Output the (x, y) coordinate of the center of the cell containing the given text.  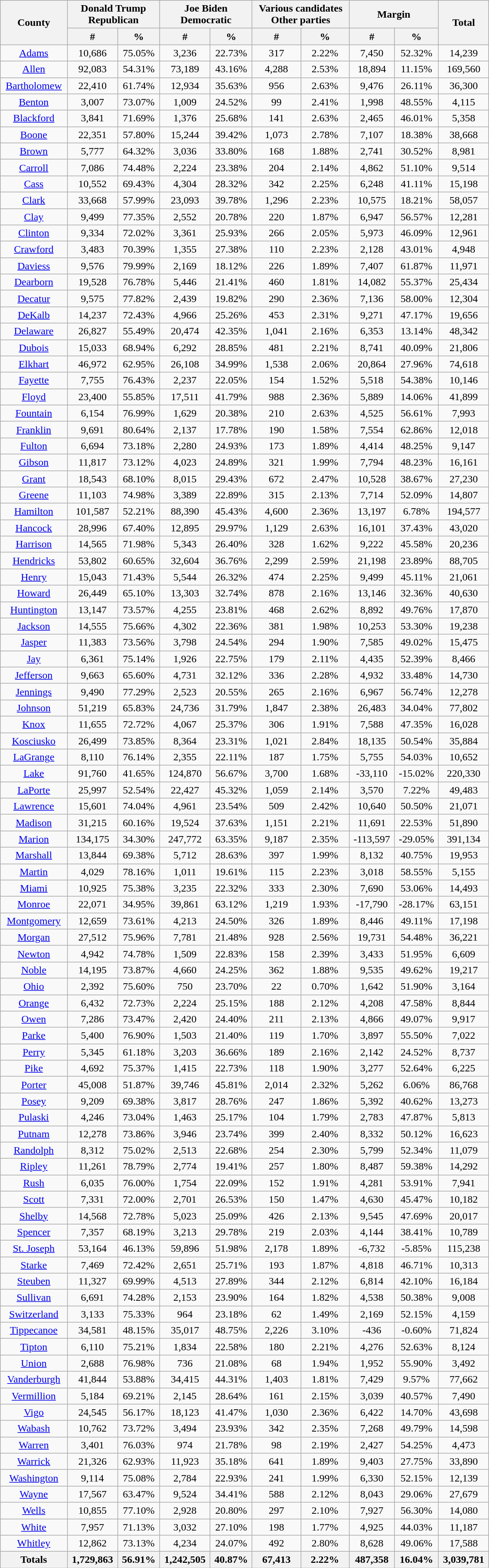
19,953 (464, 855)
75.33% (139, 1314)
50.50% (416, 806)
Blackford (34, 118)
-15.02% (416, 774)
4,942 (92, 954)
11,079 (464, 1150)
4,866 (372, 1019)
3,841 (92, 118)
8,628 (372, 1543)
10,146 (464, 380)
15,043 (92, 577)
19,656 (464, 315)
56.17% (139, 1412)
1,729,863 (92, 1560)
20.80% (231, 1510)
750 (185, 986)
9,476 (372, 86)
57.80% (139, 135)
24.93% (231, 446)
6,691 (92, 1298)
63.35% (231, 839)
55.49% (139, 331)
91,760 (92, 774)
Scott (34, 1199)
27,512 (92, 937)
4,731 (185, 675)
51,219 (92, 708)
72.02% (139, 233)
Pike (34, 1068)
73.56% (139, 642)
2,128 (372, 250)
1,376 (185, 118)
10,686 (92, 53)
2.39% (325, 954)
3,032 (185, 1527)
73,189 (185, 69)
14,195 (92, 970)
1,151 (276, 823)
Fayette (34, 380)
Franklin (34, 429)
321 (276, 462)
4,818 (372, 1265)
74.28% (139, 1298)
Clay (34, 216)
254 (276, 1150)
509 (276, 806)
7,927 (372, 1510)
24.25% (231, 970)
22.75% (231, 659)
Orange (34, 1003)
1,834 (185, 1347)
55.37% (416, 282)
19.82% (231, 299)
187 (276, 757)
73.57% (139, 610)
7,490 (464, 1396)
6,609 (464, 954)
22.89% (231, 495)
2,014 (276, 1085)
1.86% (325, 1101)
27.96% (416, 364)
13,273 (464, 1101)
Knox (34, 724)
73.47% (139, 1019)
1.47% (325, 1199)
19,238 (464, 626)
Allen (34, 69)
Total (464, 22)
5,343 (185, 544)
4,948 (464, 250)
46.13% (139, 1248)
7,781 (185, 937)
2.32% (325, 1085)
179 (276, 659)
6,110 (92, 1347)
2,774 (185, 1167)
19,528 (92, 282)
Parke (34, 1036)
1,059 (276, 790)
56.74% (416, 691)
77.29% (139, 691)
460 (276, 282)
County (34, 22)
20.55% (231, 691)
6,422 (372, 1412)
336 (276, 675)
Posey (34, 1101)
18.21% (416, 200)
5,262 (372, 1085)
5,446 (185, 282)
53,164 (92, 1248)
3.10% (325, 1330)
4,288 (276, 69)
1.82% (325, 1298)
Vigo (34, 1412)
65.83% (139, 708)
73.12% (139, 462)
168 (276, 151)
6.06% (416, 1085)
Porter (34, 1085)
75.21% (139, 1347)
Martin (34, 872)
47.69% (416, 1216)
2,513 (185, 1150)
73.87% (139, 970)
Greene (34, 495)
73.72% (139, 1429)
3,817 (185, 1101)
99 (276, 102)
76.14% (139, 757)
Jasper (34, 642)
2,280 (185, 446)
3,164 (464, 986)
46.09% (416, 233)
34.41% (231, 1494)
2,928 (185, 1510)
75.38% (139, 888)
6,361 (92, 659)
1,754 (185, 1183)
10,762 (92, 1429)
24,545 (92, 1412)
62.93% (139, 1461)
306 (276, 724)
317 (276, 53)
10,925 (92, 888)
72.00% (139, 1199)
219 (276, 1232)
74.48% (139, 167)
4,067 (185, 724)
16,101 (372, 528)
-436 (372, 1330)
14,080 (464, 1510)
1.58% (325, 429)
2.38% (325, 708)
11,261 (92, 1167)
6,432 (92, 1003)
Montgomery (34, 921)
17.78% (231, 429)
73.04% (139, 1117)
Carroll (34, 167)
22.53% (416, 823)
26,499 (92, 741)
188 (276, 1003)
1,463 (185, 1117)
20.78% (231, 216)
Ripley (34, 1167)
61.87% (416, 266)
26,827 (92, 331)
65.60% (139, 675)
19.41% (231, 1167)
21.40% (231, 1036)
47.35% (416, 724)
101,587 (92, 512)
Kosciusko (34, 741)
5,777 (92, 151)
3,700 (276, 774)
11,655 (92, 724)
Adams (34, 53)
56.91% (139, 1560)
3,361 (185, 233)
1,642 (372, 986)
33.80% (231, 151)
193 (276, 1265)
2,783 (372, 1117)
1,041 (276, 331)
2.42% (325, 806)
63,151 (464, 904)
21.41% (231, 282)
45.81% (231, 1085)
7,429 (372, 1380)
6,292 (185, 348)
21,326 (92, 1461)
98 (276, 1445)
73.07% (139, 102)
Morgan (34, 937)
158 (276, 954)
25.93% (231, 233)
40.57% (416, 1396)
68.19% (139, 1232)
Jefferson (34, 675)
Madison (34, 823)
4,023 (185, 462)
11,383 (92, 642)
74.98% (139, 495)
Washington (34, 1478)
32.12% (231, 675)
Various candidatesOther parties (300, 15)
65.10% (139, 593)
45.11% (416, 577)
9,271 (372, 315)
15,601 (92, 806)
2.80% (325, 1543)
9,535 (372, 970)
52.54% (139, 790)
4,538 (372, 1298)
1,503 (185, 1036)
20,236 (464, 544)
5,184 (92, 1396)
4,159 (464, 1314)
2.28% (325, 675)
52.63% (416, 1347)
4,966 (185, 315)
41.79% (231, 397)
Joe BidenDemocratic (206, 15)
48.75% (231, 1330)
2,299 (276, 561)
20,864 (372, 364)
Putnam (34, 1134)
43.01% (416, 250)
79.99% (139, 266)
5,400 (92, 1036)
9,008 (464, 1298)
3,007 (92, 102)
Tipton (34, 1347)
14.06% (416, 397)
75.02% (139, 1150)
52.34% (416, 1150)
Henry (34, 577)
1.80% (325, 1167)
154 (276, 380)
210 (276, 413)
2,142 (372, 1052)
40.87% (231, 1560)
Vermillion (34, 1396)
76.90% (139, 1036)
362 (276, 970)
5,392 (372, 1101)
211 (276, 1019)
LaGrange (34, 757)
220 (276, 216)
35.63% (231, 86)
Rush (34, 1183)
56.30% (416, 1510)
Vanderburgh (34, 1380)
23.54% (231, 806)
4,961 (185, 806)
Howard (34, 593)
9,576 (92, 266)
75.05% (139, 53)
964 (185, 1314)
344 (276, 1281)
21,071 (464, 806)
3,401 (92, 1445)
34,581 (92, 1330)
426 (276, 1216)
23,400 (92, 397)
23.93% (231, 1429)
9,334 (92, 233)
72.43% (139, 315)
22.58% (231, 1347)
115 (276, 872)
4,925 (372, 1527)
3,494 (185, 1429)
13,197 (372, 512)
22 (276, 986)
Spencer (34, 1232)
39,861 (185, 904)
60.65% (139, 561)
-28.17% (416, 904)
2.40% (325, 1134)
1,629 (185, 413)
Newton (34, 954)
44.03% (416, 1527)
40.75% (416, 855)
8,332 (372, 1134)
5,712 (185, 855)
13,303 (185, 593)
6,330 (372, 1478)
23.81% (231, 610)
6,225 (464, 1068)
70.39% (139, 250)
26.40% (231, 544)
68 (276, 1363)
78.79% (139, 1167)
1,030 (276, 1412)
1,219 (276, 904)
10,789 (464, 1232)
4,246 (92, 1117)
73.85% (139, 741)
22.11% (231, 757)
190 (276, 429)
4,302 (185, 626)
32.74% (231, 593)
36,300 (464, 86)
2,701 (185, 1199)
8,446 (372, 921)
74.04% (139, 806)
30.52% (416, 151)
10,640 (372, 806)
75.66% (139, 626)
73.86% (139, 1134)
Crawford (34, 250)
11,327 (92, 1281)
40.62% (416, 1101)
115,238 (464, 1248)
25.26% (231, 315)
Tippecanoe (34, 1330)
53,802 (92, 561)
1,021 (276, 741)
8,466 (464, 659)
10,253 (372, 626)
54.48% (416, 937)
29.78% (231, 1232)
54.38% (416, 380)
28.63% (231, 855)
1.49% (325, 1314)
19,524 (185, 823)
3,483 (92, 250)
45.32% (231, 790)
Marion (34, 839)
4,234 (185, 1543)
7,957 (92, 1527)
2,523 (185, 691)
75.37% (139, 1068)
169,560 (464, 69)
46,972 (92, 364)
56.67% (231, 774)
11,971 (464, 266)
56.61% (416, 413)
2.41% (325, 102)
14,807 (464, 495)
9,663 (92, 675)
7.22% (416, 790)
Boone (34, 135)
4,304 (185, 184)
Wells (34, 1510)
9,209 (92, 1101)
40.09% (416, 348)
71.98% (139, 544)
22,351 (92, 135)
5,345 (92, 1052)
9,147 (464, 446)
3,203 (185, 1052)
2,420 (185, 1019)
4,213 (185, 921)
77.10% (139, 1510)
55.85% (139, 397)
67.40% (139, 528)
5,755 (372, 757)
22.68% (231, 1150)
Pulaski (34, 1117)
7,136 (372, 299)
4,473 (464, 1445)
51.98% (231, 1248)
10,575 (372, 200)
28.64% (231, 1396)
29.43% (231, 479)
6,947 (372, 216)
247 (276, 1101)
41,844 (92, 1380)
26,449 (92, 593)
59.38% (416, 1167)
40,630 (464, 593)
76.99% (139, 413)
Fountain (34, 413)
23.74% (231, 1134)
3,133 (92, 1314)
Ohio (34, 986)
4,144 (372, 1232)
Marshall (34, 855)
2.84% (325, 741)
4,600 (276, 512)
7,450 (372, 53)
28.76% (231, 1101)
-113,597 (372, 839)
4,435 (372, 659)
8,737 (464, 1052)
5,358 (464, 118)
14,565 (92, 544)
7,407 (372, 266)
9,114 (92, 1478)
12,961 (464, 233)
1,998 (372, 102)
9,524 (185, 1494)
12,895 (185, 528)
4,281 (372, 1183)
2,392 (92, 986)
194,577 (464, 512)
Warren (34, 1445)
27.89% (231, 1281)
25,434 (464, 282)
468 (276, 610)
16,623 (464, 1134)
381 (276, 626)
22.83% (231, 954)
75.08% (139, 1478)
55.50% (416, 1036)
Cass (34, 184)
73.18% (139, 446)
51.87% (139, 1085)
Jay (34, 659)
19,217 (464, 970)
13,146 (372, 593)
52.39% (416, 659)
9,917 (464, 1019)
141 (276, 118)
16,184 (464, 1281)
26,108 (185, 364)
34.04% (416, 708)
22.05% (231, 380)
1,538 (276, 364)
1.62% (325, 544)
25.15% (231, 1003)
23.89% (416, 561)
76.43% (139, 380)
72.78% (139, 1216)
198 (276, 1527)
9,187 (276, 839)
47.17% (416, 315)
3,389 (185, 495)
14,555 (92, 626)
12,304 (464, 299)
21,198 (372, 561)
24.89% (231, 462)
76.00% (139, 1183)
Hendricks (34, 561)
Union (34, 1363)
37.43% (416, 528)
315 (276, 495)
50.54% (416, 741)
23.70% (231, 986)
72.73% (139, 1003)
43,020 (464, 528)
8,487 (372, 1167)
43.16% (231, 69)
1,847 (276, 708)
34.30% (139, 839)
22,427 (185, 790)
173 (276, 446)
17,511 (185, 397)
52.32% (416, 53)
8,110 (92, 757)
Decatur (34, 299)
7,107 (372, 135)
2.56% (325, 937)
49.07% (416, 1019)
76.78% (139, 282)
35.18% (231, 1461)
2,552 (185, 216)
3,213 (185, 1232)
Gibson (34, 462)
-33,110 (372, 774)
2,145 (185, 1396)
56.57% (416, 216)
2.19% (325, 1445)
2.62% (325, 610)
1,952 (372, 1363)
75.60% (139, 986)
74,618 (464, 364)
14,082 (372, 282)
Clinton (34, 233)
92,083 (92, 69)
1.79% (325, 1117)
7,331 (92, 1199)
Fulton (34, 446)
474 (276, 577)
16.04% (416, 1560)
21.08% (231, 1363)
17,870 (464, 610)
3,946 (185, 1134)
21.48% (231, 937)
2.47% (325, 479)
220,330 (464, 774)
3,570 (372, 790)
5,023 (185, 1216)
41.11% (416, 184)
453 (276, 315)
2,427 (372, 1445)
27.38% (231, 250)
49.06% (416, 1543)
33,890 (464, 1461)
49.79% (416, 1429)
5,813 (464, 1117)
45.43% (231, 512)
37.63% (231, 823)
3,018 (372, 872)
4,862 (372, 167)
4,932 (372, 675)
1,011 (185, 872)
8,132 (372, 855)
21,806 (464, 348)
53.91% (416, 1183)
9,403 (372, 1461)
43,698 (464, 1412)
164 (276, 1298)
White (34, 1527)
672 (276, 479)
1,009 (185, 102)
75.96% (139, 937)
48.23% (416, 462)
23.90% (231, 1298)
2,178 (276, 1248)
104 (276, 1117)
64.32% (139, 151)
77,802 (464, 708)
28.32% (231, 184)
Noble (34, 970)
23.18% (231, 1314)
62.95% (139, 364)
2,651 (185, 1265)
266 (276, 233)
45,008 (92, 1085)
15,475 (464, 642)
2.78% (325, 135)
14,237 (92, 315)
1.70% (325, 1036)
Donald TrumpRepublican (114, 15)
Huntington (34, 610)
Delaware (34, 331)
19.61% (231, 872)
52.21% (139, 512)
14,493 (464, 888)
1,355 (185, 250)
8,043 (372, 1494)
53.88% (139, 1380)
54.03% (416, 757)
7,469 (92, 1265)
23,093 (185, 200)
Jennings (34, 691)
4,630 (372, 1199)
2,137 (185, 429)
71.43% (139, 577)
3,492 (464, 1363)
27,230 (464, 479)
14,730 (464, 675)
Wabash (34, 1429)
1.75% (325, 757)
52.64% (416, 1068)
3,798 (185, 642)
8,124 (464, 1347)
16,161 (464, 462)
3,236 (185, 53)
36.66% (231, 1052)
74.78% (139, 954)
27.75% (416, 1461)
7,086 (92, 167)
Lawrence (34, 806)
Totals (34, 1560)
6,353 (372, 331)
77.82% (139, 299)
49.02% (416, 642)
10,528 (372, 479)
27,679 (464, 1494)
63.12% (231, 904)
5,889 (372, 397)
297 (276, 1510)
257 (276, 1167)
7,585 (372, 642)
1.52% (325, 380)
55.90% (416, 1363)
6,035 (92, 1183)
39,746 (185, 1085)
1.93% (325, 904)
22.36% (231, 626)
29.06% (416, 1494)
2,226 (276, 1330)
8,981 (464, 151)
69.99% (139, 1281)
14,598 (464, 1429)
88,390 (185, 512)
Sullivan (34, 1298)
10,182 (464, 1199)
49,483 (464, 790)
5,155 (464, 872)
7,993 (464, 413)
77.35% (139, 216)
5,973 (372, 233)
6,814 (372, 1281)
18.12% (231, 266)
29.97% (231, 528)
110 (276, 250)
3,277 (372, 1068)
11,923 (185, 1461)
76.03% (139, 1445)
31.79% (231, 708)
51,890 (464, 823)
7,690 (372, 888)
58,057 (464, 200)
54.31% (139, 69)
53.30% (416, 626)
2.53% (325, 69)
481 (276, 348)
4,115 (464, 102)
2.10% (325, 1510)
2,741 (372, 151)
17,567 (92, 1494)
25.71% (231, 1265)
18,543 (92, 479)
45.58% (416, 544)
2.05% (325, 233)
61.18% (139, 1052)
38,668 (464, 135)
2,784 (185, 1478)
23.38% (231, 167)
641 (276, 1461)
St. Joseph (34, 1248)
391,134 (464, 839)
49.62% (416, 970)
22.32% (231, 888)
LaPorte (34, 790)
1.77% (325, 1527)
15,198 (464, 184)
39.42% (231, 135)
24,736 (185, 708)
15,033 (92, 348)
Miami (34, 888)
2,439 (185, 299)
8,364 (185, 741)
42.35% (231, 331)
63.47% (139, 1494)
9,691 (92, 429)
13,147 (92, 610)
3,235 (185, 888)
12,281 (464, 216)
18,894 (372, 69)
2.15% (325, 1396)
Brown (34, 151)
7,714 (372, 495)
24.07% (231, 1543)
7,357 (92, 1232)
75.14% (139, 659)
134,175 (92, 839)
Lake (34, 774)
1.68% (325, 774)
19,731 (372, 937)
46.01% (416, 118)
73.61% (139, 921)
Monroe (34, 904)
7,941 (464, 1183)
28,996 (92, 528)
3,039,781 (464, 1560)
11,817 (92, 462)
241 (276, 1478)
25.09% (231, 1216)
-6,732 (372, 1248)
34.99% (231, 364)
8,844 (464, 1003)
11,103 (92, 495)
204 (276, 167)
7,588 (372, 724)
44.31% (231, 1380)
48.55% (416, 102)
9,222 (372, 544)
35,017 (185, 1330)
73.13% (139, 1543)
2,355 (185, 757)
492 (276, 1543)
18,123 (185, 1412)
51.95% (416, 954)
-0.60% (416, 1330)
928 (276, 937)
12,139 (464, 1478)
20,474 (185, 331)
4,513 (185, 1281)
39.78% (231, 200)
3,433 (372, 954)
80.64% (139, 429)
265 (276, 691)
76.98% (139, 1363)
21,061 (464, 577)
88,705 (464, 561)
8,741 (372, 348)
Floyd (34, 397)
399 (276, 1134)
9,514 (464, 167)
124,870 (185, 774)
328 (276, 544)
10,552 (92, 184)
62 (276, 1314)
21.78% (231, 1445)
9,490 (92, 691)
48.25% (416, 446)
1,242,505 (185, 1560)
62.86% (416, 429)
17,198 (464, 921)
33,668 (92, 200)
34.95% (139, 904)
6,248 (372, 184)
5,544 (185, 577)
35,884 (464, 741)
4,029 (92, 872)
326 (276, 921)
1,509 (185, 954)
4,255 (185, 610)
9,575 (92, 299)
86,768 (464, 1085)
Margin (394, 15)
Starke (34, 1265)
290 (276, 299)
25.68% (231, 118)
878 (276, 593)
58.00% (416, 299)
69.21% (139, 1396)
Jackson (34, 626)
333 (276, 888)
57.99% (139, 200)
2.03% (325, 1232)
1,926 (185, 659)
3,039 (372, 1396)
-29.05% (416, 839)
180 (276, 1347)
61.74% (139, 86)
49.76% (416, 610)
189 (276, 1052)
23.31% (231, 741)
Dubois (34, 348)
26.11% (416, 86)
12,862 (92, 1543)
42.10% (416, 1281)
50.12% (416, 1134)
69.43% (139, 184)
DeKalb (34, 315)
41.47% (231, 1412)
Whitley (34, 1543)
54.25% (416, 1445)
2.59% (325, 561)
32,604 (185, 561)
41.65% (139, 774)
71.13% (139, 1527)
20.38% (231, 413)
4,208 (372, 1003)
11,691 (372, 823)
14,292 (464, 1167)
1,129 (276, 528)
71.69% (139, 118)
6,967 (372, 691)
28.85% (231, 348)
1.98% (325, 626)
Switzerland (34, 1314)
1,296 (276, 200)
2,688 (92, 1363)
10,855 (92, 1510)
38.41% (416, 1232)
36,221 (464, 937)
22.09% (231, 1183)
1,415 (185, 1068)
16,028 (464, 724)
3,897 (372, 1036)
226 (276, 266)
161 (276, 1396)
50.38% (416, 1298)
72.72% (139, 724)
31,215 (92, 823)
Benton (34, 102)
26,483 (372, 708)
72.42% (139, 1265)
4,276 (372, 1347)
67,413 (276, 1560)
Harrison (34, 544)
988 (276, 397)
47.87% (416, 1117)
12,934 (185, 86)
24.54% (231, 642)
9.57% (416, 1380)
7,268 (372, 1429)
71,824 (464, 1330)
27.10% (231, 1527)
Perry (34, 1052)
36.76% (231, 561)
Johnson (34, 708)
-17,790 (372, 904)
22.93% (231, 1478)
25.37% (231, 724)
7,794 (372, 462)
51.90% (416, 986)
Grant (34, 479)
49.11% (416, 921)
58.55% (416, 872)
8,015 (185, 479)
Hancock (34, 528)
78.16% (139, 872)
26.53% (231, 1199)
1.94% (325, 1363)
Warrick (34, 1461)
10,652 (464, 757)
-5.85% (416, 1248)
45.47% (416, 1199)
11.15% (416, 69)
118 (276, 1068)
956 (276, 86)
Elkhart (34, 364)
25.17% (231, 1117)
Steuben (34, 1281)
2,237 (185, 380)
9,545 (372, 1216)
4,414 (372, 446)
6.78% (416, 512)
150 (276, 1199)
974 (185, 1445)
25,997 (92, 790)
Clark (34, 200)
53.06% (416, 888)
46.71% (416, 1265)
2.06% (325, 364)
0.70% (325, 986)
14,239 (464, 53)
2.31% (325, 315)
13,844 (92, 855)
7,554 (372, 429)
7,286 (92, 1019)
4,692 (92, 1068)
48.15% (139, 1330)
14,568 (92, 1216)
48,342 (464, 331)
1,073 (276, 135)
59,896 (185, 1248)
11,187 (464, 1527)
15,244 (185, 135)
10,313 (464, 1265)
Dearborn (34, 282)
Daviess (34, 266)
12,018 (464, 429)
4,660 (185, 970)
1,403 (276, 1380)
5,518 (372, 380)
68.10% (139, 479)
52.09% (416, 495)
41,899 (464, 397)
6,154 (92, 413)
3,036 (185, 151)
60.16% (139, 823)
Bartholomew (34, 86)
7,022 (464, 1036)
6,694 (92, 446)
32.36% (416, 593)
24.40% (231, 1019)
2,465 (372, 118)
18.38% (416, 135)
14.70% (416, 1412)
Randolph (34, 1150)
397 (276, 855)
7,755 (92, 380)
38.67% (416, 479)
24.50% (231, 921)
13.14% (416, 331)
736 (185, 1363)
2,153 (185, 1298)
34,415 (185, 1380)
68.94% (139, 348)
2.11% (325, 659)
Owen (34, 1019)
51.10% (416, 167)
Hamilton (34, 512)
47.58% (416, 1003)
487,358 (372, 1560)
5,799 (372, 1150)
294 (276, 642)
588 (276, 1494)
119 (276, 1036)
77,662 (464, 1380)
20,017 (464, 1216)
22,410 (92, 86)
17,588 (464, 1543)
22,071 (92, 904)
247,772 (185, 839)
33.48% (416, 675)
18,135 (372, 741)
8,312 (92, 1150)
152 (276, 1183)
Shelby (34, 1216)
26.32% (231, 577)
4,525 (372, 413)
12,659 (92, 921)
Wayne (34, 1494)
8,892 (372, 610)
